From the cell containing the given text, extract its center point as (x, y) coordinate. 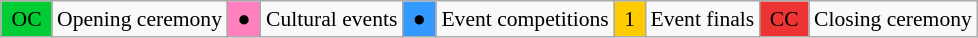
1 (630, 19)
OC (26, 19)
Closing ceremony (893, 19)
Event finals (702, 19)
CC (784, 19)
Opening ceremony (140, 19)
Event competitions (524, 19)
Cultural events (332, 19)
